From the cell containing the given text, extract its center point as [x, y] coordinate. 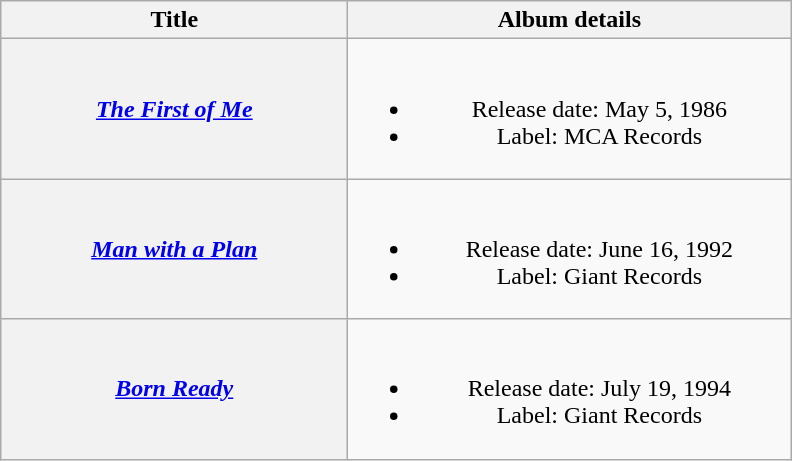
Release date: July 19, 1994Label: Giant Records [570, 389]
Release date: May 5, 1986Label: MCA Records [570, 109]
Man with a Plan [174, 249]
Release date: June 16, 1992Label: Giant Records [570, 249]
Album details [570, 20]
The First of Me [174, 109]
Born Ready [174, 389]
Title [174, 20]
